Find where the given text appears and provide that cell's center as (X, Y) coordinate. 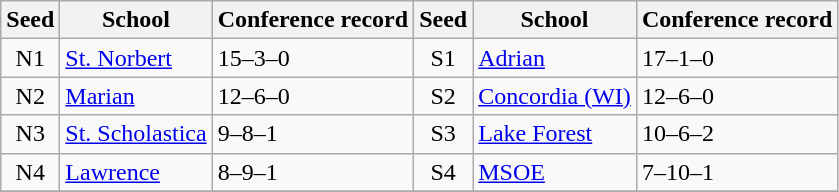
15–3–0 (312, 58)
Adrian (555, 58)
7–10–1 (736, 172)
N3 (30, 134)
N2 (30, 96)
S2 (444, 96)
10–6–2 (736, 134)
9–8–1 (312, 134)
Lawrence (136, 172)
Concordia (WI) (555, 96)
Marian (136, 96)
S1 (444, 58)
N4 (30, 172)
8–9–1 (312, 172)
S3 (444, 134)
Lake Forest (555, 134)
St. Scholastica (136, 134)
S4 (444, 172)
MSOE (555, 172)
St. Norbert (136, 58)
N1 (30, 58)
17–1–0 (736, 58)
